Provide the [x, y] coordinate of the cell's center where the given text is located.  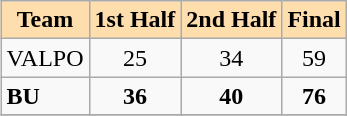
40 [232, 96]
BU [45, 96]
25 [135, 58]
59 [314, 58]
Team [45, 20]
Final [314, 20]
36 [135, 96]
VALPO [45, 58]
2nd Half [232, 20]
34 [232, 58]
76 [314, 96]
1st Half [135, 20]
